Determine the [x, y] coordinate at the center of the cell enclosing the given text.  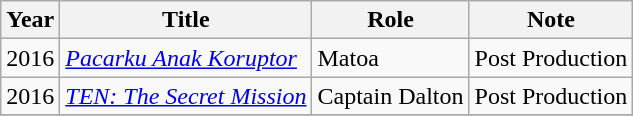
Matoa [390, 58]
Note [551, 20]
Captain Dalton [390, 96]
TEN: The Secret Mission [186, 96]
Year [30, 20]
Role [390, 20]
Title [186, 20]
Pacarku Anak Koruptor [186, 58]
